Output the [x, y] coordinate of the center of the cell containing the given text.  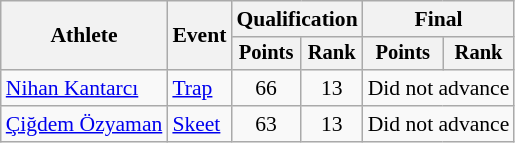
63 [266, 124]
66 [266, 88]
Athlete [84, 36]
Trap [199, 88]
Qualification [296, 19]
Nihan Kantarcı [84, 88]
Çiğdem Özyaman [84, 124]
Final [439, 19]
Event [199, 36]
Skeet [199, 124]
